Extract the (x, y) coordinate from the center of the cell holding the provided text.  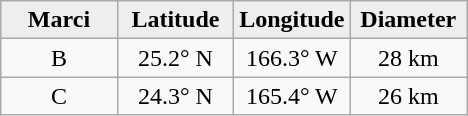
26 km (408, 96)
C (59, 96)
B (59, 58)
28 km (408, 58)
166.3° W (292, 58)
Longitude (292, 20)
24.3° N (175, 96)
Latitude (175, 20)
Diameter (408, 20)
165.4° W (292, 96)
Marci (59, 20)
25.2° N (175, 58)
